Detect which cell encompasses the target text, then output its (X, Y) center coordinate. 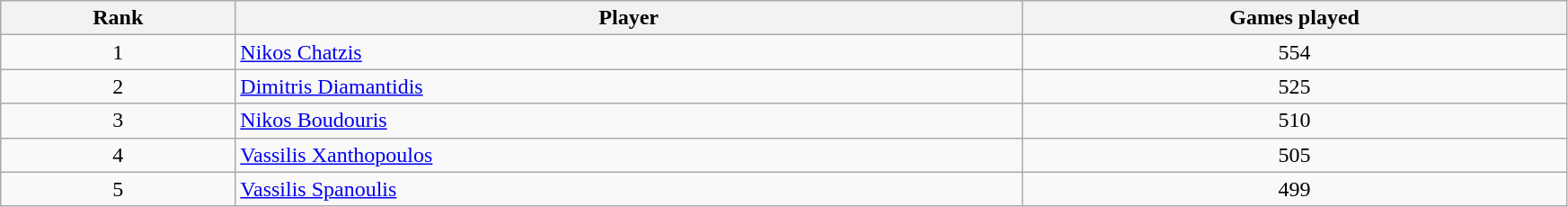
Dimitris Diamantidis (629, 86)
Rank (119, 18)
499 (1295, 189)
Nikos Chatzis (629, 52)
2 (119, 86)
Nikos Boudouris (629, 121)
554 (1295, 52)
Vassilis Xanthopoulos (629, 155)
Games played (1295, 18)
1 (119, 52)
Player (629, 18)
505 (1295, 155)
3 (119, 121)
5 (119, 189)
Vassilis Spanoulis (629, 189)
510 (1295, 121)
525 (1295, 86)
4 (119, 155)
